Determine the [x, y] coordinate at the center of the cell enclosing the given text.  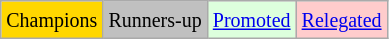
Relegated [342, 20]
Promoted [252, 20]
Champions [52, 20]
Runners-up [155, 20]
